From the cell containing the given text, extract its center point as [x, y] coordinate. 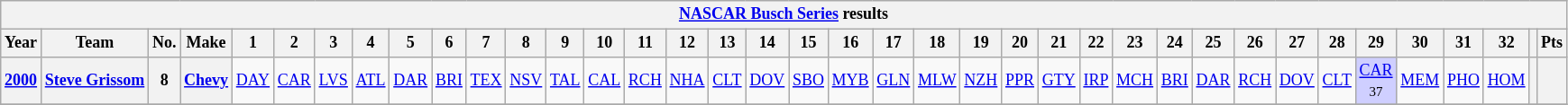
Year [22, 43]
29 [1376, 43]
26 [1255, 43]
30 [1420, 43]
32 [1506, 43]
14 [767, 43]
13 [727, 43]
19 [981, 43]
3 [334, 43]
21 [1059, 43]
LVS [334, 81]
TAL [565, 81]
Make [206, 43]
SBO [809, 81]
GTY [1059, 81]
CAR37 [1376, 81]
DAY [252, 81]
2000 [22, 81]
NASCAR Busch Series results [784, 14]
MCH [1135, 81]
MLW [938, 81]
15 [809, 43]
16 [850, 43]
NSV [527, 81]
Steve Grissom [94, 81]
Chevy [206, 81]
CAR [294, 81]
No. [164, 43]
2 [294, 43]
PPR [1021, 81]
NZH [981, 81]
12 [687, 43]
27 [1297, 43]
25 [1214, 43]
Pts [1553, 43]
31 [1464, 43]
CAL [604, 81]
1 [252, 43]
20 [1021, 43]
9 [565, 43]
18 [938, 43]
17 [894, 43]
GLN [894, 81]
22 [1096, 43]
MEM [1420, 81]
6 [449, 43]
IRP [1096, 81]
ATL [371, 81]
11 [646, 43]
24 [1174, 43]
28 [1336, 43]
HOM [1506, 81]
4 [371, 43]
23 [1135, 43]
PHO [1464, 81]
Team [94, 43]
10 [604, 43]
NHA [687, 81]
7 [486, 43]
5 [411, 43]
TEX [486, 81]
MYB [850, 81]
